Search for the cell housing the specified text and yield its [x, y] center coordinate. 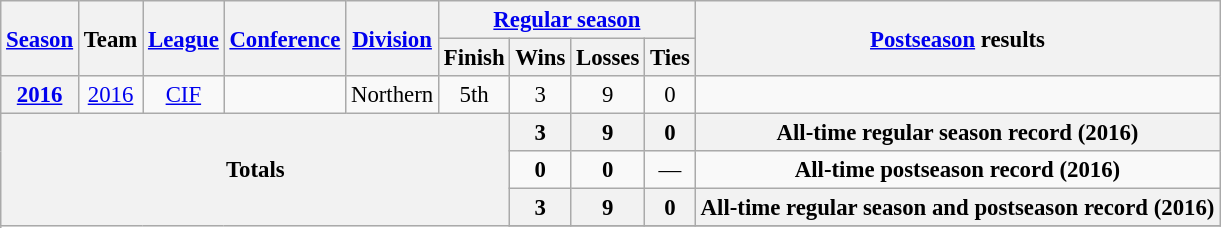
Losses [608, 58]
Totals [256, 170]
Team [110, 38]
Postseason results [957, 38]
All-time regular season and postseason record (2016) [957, 208]
Wins [540, 58]
CIF [184, 95]
Regular season [566, 20]
Division [392, 38]
5th [474, 95]
All-time regular season record (2016) [957, 133]
Conference [285, 38]
League [184, 38]
Northern [392, 95]
Season [40, 38]
Finish [474, 58]
All-time postseason record (2016) [957, 170]
Ties [670, 58]
— [670, 170]
